Capture the cell that displays the provided text and extract its [X, Y] central coordinate. 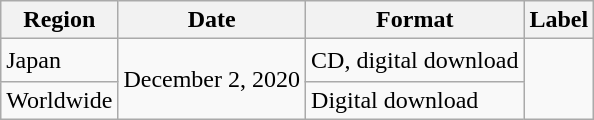
Digital download [415, 100]
Label [559, 20]
Region [60, 20]
Worldwide [60, 100]
Format [415, 20]
CD, digital download [415, 60]
Date [212, 20]
Japan [60, 60]
December 2, 2020 [212, 80]
